For the text-containing cell, return its midpoint in [X, Y] coordinate format. 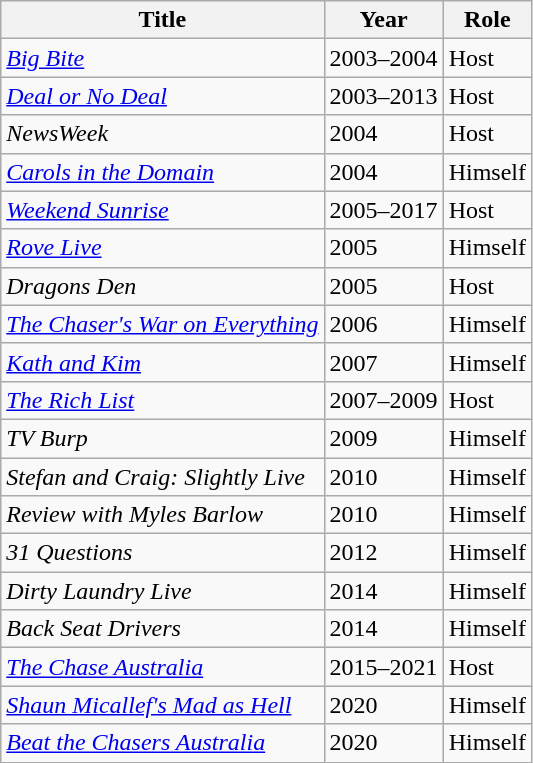
31 Questions [162, 553]
Deal or No Deal [162, 96]
Beat the Chasers Australia [162, 743]
Back Seat Drivers [162, 629]
2006 [384, 324]
2015–2021 [384, 667]
2007–2009 [384, 400]
2003–2004 [384, 58]
Dragons Den [162, 286]
Role [487, 20]
Carols in the Domain [162, 172]
Title [162, 20]
The Chase Australia [162, 667]
The Chaser's War on Everything [162, 324]
Review with Myles Barlow [162, 515]
2003–2013 [384, 96]
Weekend Sunrise [162, 210]
2012 [384, 553]
2009 [384, 438]
TV Burp [162, 438]
Shaun Micallef's Mad as Hell [162, 705]
Year [384, 20]
NewsWeek [162, 134]
Rove Live [162, 248]
2005–2017 [384, 210]
Dirty Laundry Live [162, 591]
Big Bite [162, 58]
The Rich List [162, 400]
Kath and Kim [162, 362]
Stefan and Craig: Slightly Live [162, 477]
2007 [384, 362]
